Find where the given text appears and provide that cell's center as [X, Y] coordinate. 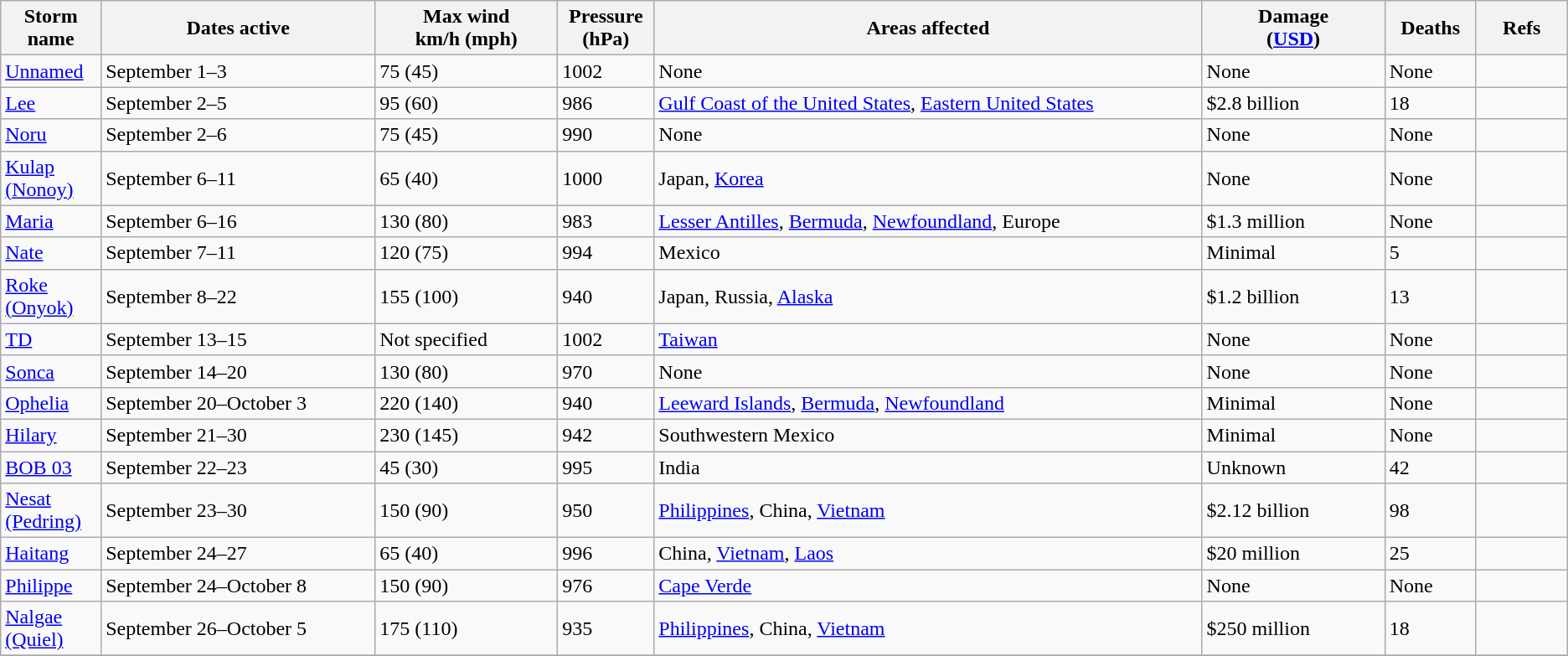
September 24–27 [238, 554]
September 24–October 8 [238, 586]
155 (100) [467, 297]
994 [606, 253]
September 6–16 [238, 221]
Gulf Coast of the United States, Eastern United States [928, 103]
Mexico [928, 253]
120 (75) [467, 253]
Lee [51, 103]
Refs [1521, 28]
$1.3 million [1293, 221]
175 (110) [467, 628]
45 (30) [467, 467]
September 26–October 5 [238, 628]
Pressure(hPa) [606, 28]
Storm name [51, 28]
95 (60) [467, 103]
950 [606, 511]
42 [1431, 467]
Southwestern Mexico [928, 435]
935 [606, 628]
Taiwan [928, 339]
$20 million [1293, 554]
September 2–5 [238, 103]
Areas affected [928, 28]
5 [1431, 253]
942 [606, 435]
25 [1431, 554]
Dates active [238, 28]
Not specified [467, 339]
Kulap (Nonoy) [51, 178]
230 (145) [467, 435]
Ophelia [51, 403]
September 8–22 [238, 297]
China, Vietnam, Laos [928, 554]
Japan, Korea [928, 178]
Damage(USD) [1293, 28]
13 [1431, 297]
Roke (Onyok) [51, 297]
September 20–October 3 [238, 403]
986 [606, 103]
$2.8 billion [1293, 103]
Deaths [1431, 28]
Leeward Islands, Bermuda, Newfoundland [928, 403]
Nalgae (Quiel) [51, 628]
September 13–15 [238, 339]
Philippe [51, 586]
$1.2 billion [1293, 297]
995 [606, 467]
TD [51, 339]
$2.12 billion [1293, 511]
September 1–3 [238, 71]
Noru [51, 135]
970 [606, 371]
Japan, Russia, Alaska [928, 297]
Unnamed [51, 71]
Sonca [51, 371]
September 14–20 [238, 371]
Haitang [51, 554]
220 (140) [467, 403]
Lesser Antilles, Bermuda, Newfoundland, Europe [928, 221]
Unknown [1293, 467]
1000 [606, 178]
98 [1431, 511]
996 [606, 554]
976 [606, 586]
September 2–6 [238, 135]
BOB 03 [51, 467]
September 23–30 [238, 511]
990 [606, 135]
983 [606, 221]
Nate [51, 253]
Cape Verde [928, 586]
September 22–23 [238, 467]
$250 million [1293, 628]
Maria [51, 221]
Hilary [51, 435]
Nesat (Pedring) [51, 511]
September 21–30 [238, 435]
India [928, 467]
Max windkm/h (mph) [467, 28]
September 7–11 [238, 253]
September 6–11 [238, 178]
